For the text-containing cell, return its midpoint in [X, Y] coordinate format. 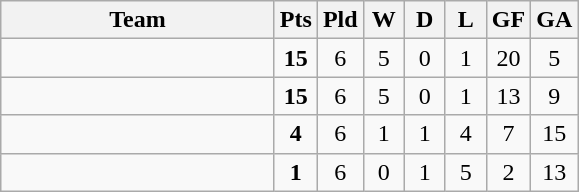
2 [508, 172]
9 [554, 96]
20 [508, 58]
Pld [340, 20]
GF [508, 20]
Team [138, 20]
D [424, 20]
GA [554, 20]
7 [508, 134]
L [466, 20]
W [384, 20]
Pts [296, 20]
